Return [x, y] of the center of cell containing provided text 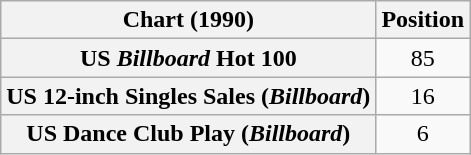
Position [423, 20]
US 12-inch Singles Sales (Billboard) [188, 96]
85 [423, 58]
6 [423, 134]
16 [423, 96]
US Dance Club Play (Billboard) [188, 134]
US Billboard Hot 100 [188, 58]
Chart (1990) [188, 20]
